Return (X, Y) of the center of cell containing provided text 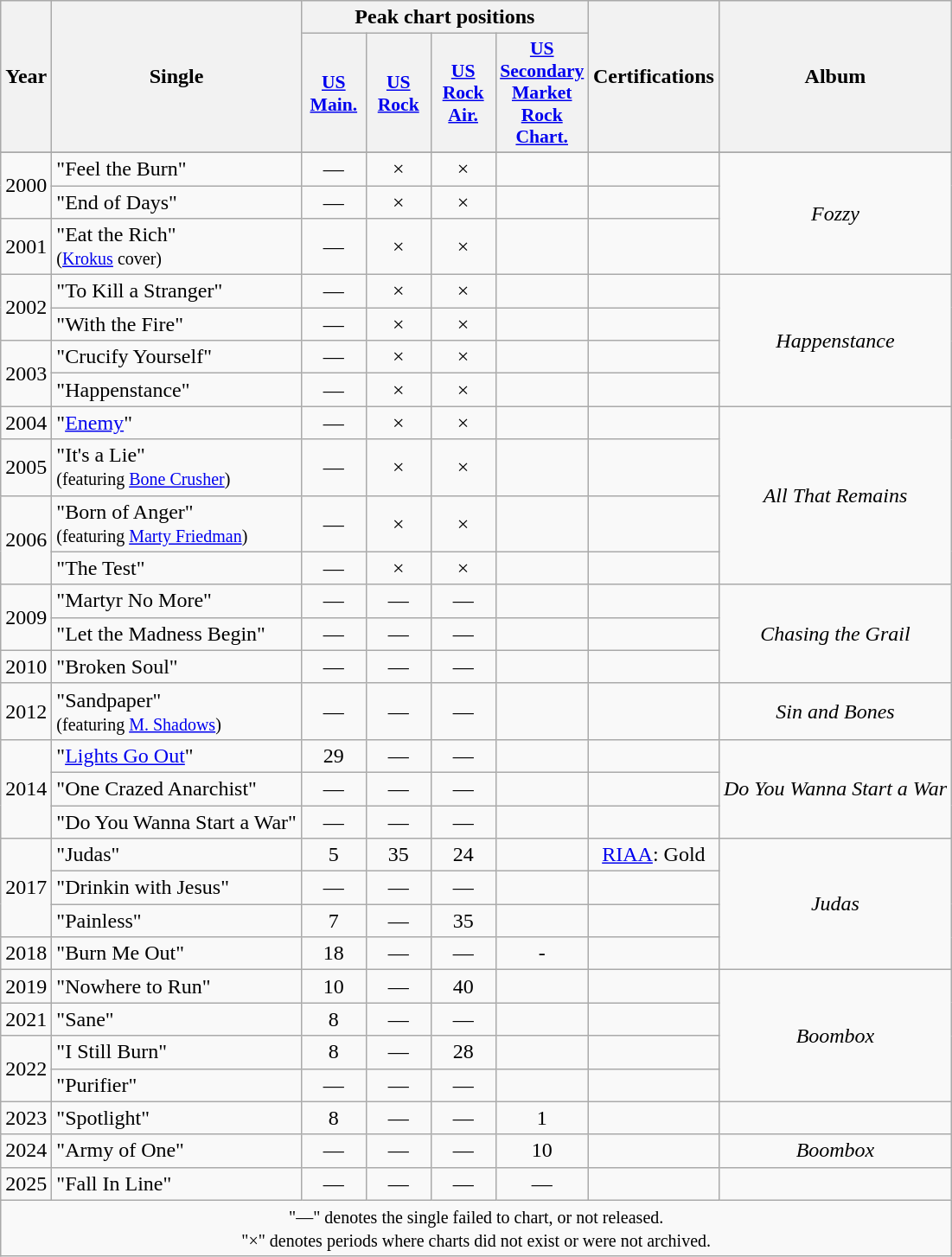
"Martyr No More" (176, 601)
"The Test" (176, 568)
2001 (26, 247)
"Painless" (176, 921)
2002 (26, 308)
2012 (26, 711)
28 (463, 1052)
Certifications (654, 77)
"Let the Madness Begin" (176, 634)
7 (334, 921)
"With the Fire" (176, 324)
"End of Days" (176, 201)
US Rock (398, 93)
2024 (26, 1151)
5 (334, 855)
"Judas" (176, 855)
"It's a Lie" (featuring Bone Crusher) (176, 467)
"Feel the Burn" (176, 169)
"Spotlight" (176, 1118)
2000 (26, 185)
2003 (26, 373)
Chasing the Grail (835, 634)
2022 (26, 1069)
"Crucify Yourself" (176, 357)
"Born of Anger" (featuring Marty Friedman) (176, 524)
Peak chart positions (444, 17)
"Nowhere to Run" (176, 986)
Single (176, 77)
"Drinkin with Jesus" (176, 888)
18 (334, 954)
"Happenstance" (176, 390)
2009 (26, 617)
2019 (26, 986)
"Broken Soul" (176, 667)
40 (463, 986)
"To Kill a Stranger" (176, 291)
"Lights Go Out" (176, 756)
24 (463, 855)
"Army of One" (176, 1151)
- (541, 954)
US Rock Air. (463, 93)
2010 (26, 667)
Judas (835, 904)
2004 (26, 423)
Fozzy (835, 213)
2023 (26, 1118)
"Do You Wanna Start a War" (176, 822)
"I Still Burn" (176, 1052)
2018 (26, 954)
"Enemy" (176, 423)
All That Remains (835, 495)
US Secondary Market Rock Chart. (541, 93)
2017 (26, 888)
2014 (26, 788)
Year (26, 77)
2005 (26, 467)
Sin and Bones (835, 711)
"Burn Me Out" (176, 954)
Happenstance (835, 341)
Do You Wanna Start a War (835, 788)
29 (334, 756)
"Purifier" (176, 1085)
"Eat the Rich" (Krokus cover) (176, 247)
Album (835, 77)
2021 (26, 1019)
2025 (26, 1184)
"—" denotes the single failed to chart, or not released."×" denotes periods where charts did not exist or were not archived. (476, 1228)
US Main. (334, 93)
"Sane" (176, 1019)
RIAA: Gold (654, 855)
"One Crazed Anarchist" (176, 788)
"Fall In Line" (176, 1184)
1 (541, 1118)
2006 (26, 539)
"Sandpaper" (featuring M. Shadows) (176, 711)
